Detect which cell encompasses the target text, then output its (X, Y) center coordinate. 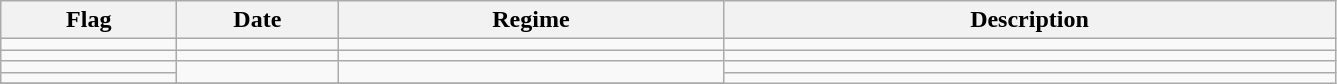
Description (1030, 20)
Flag (89, 20)
Date (258, 20)
Regime (531, 20)
